Return [X, Y] of the center of cell containing provided text 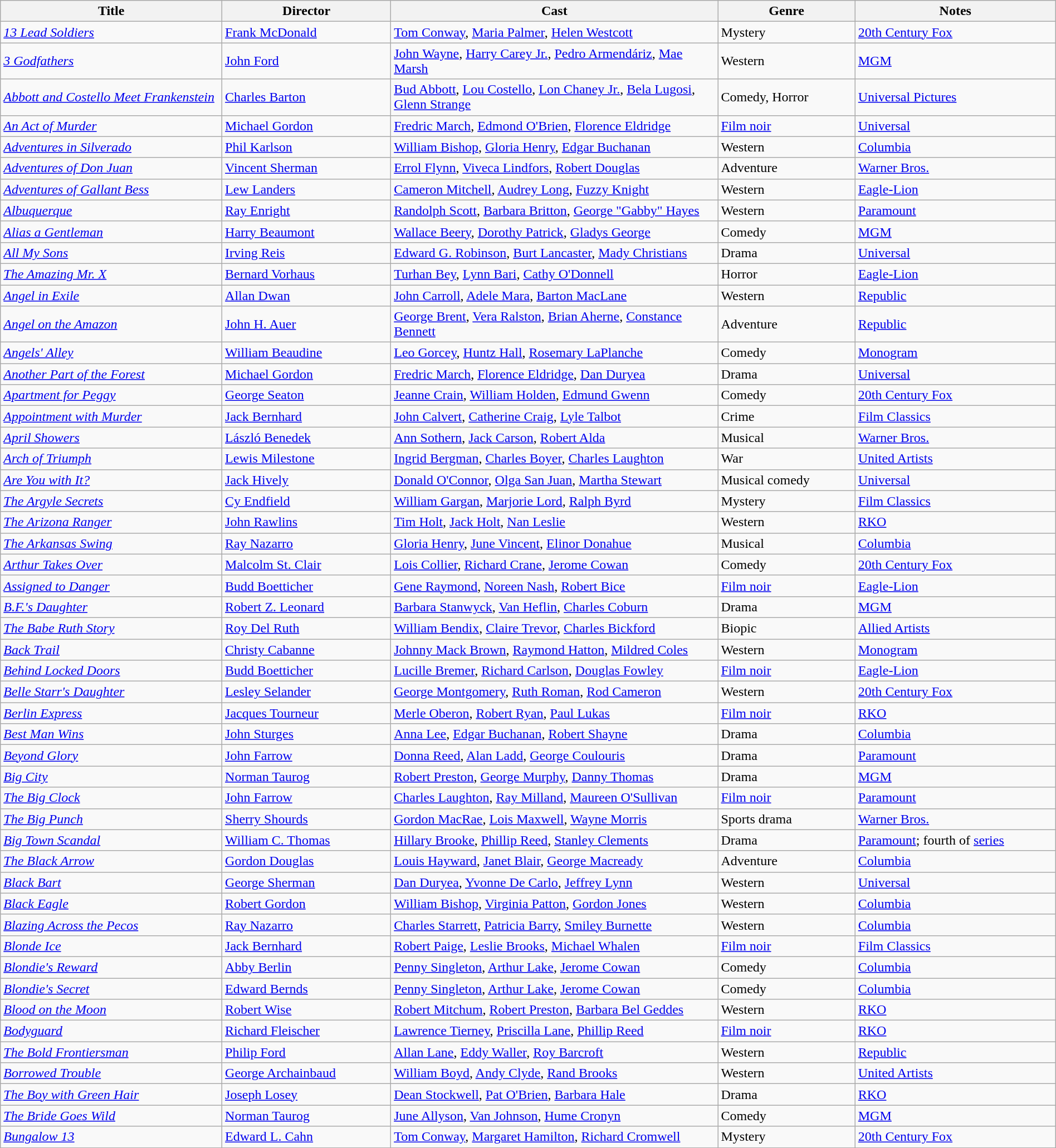
Tim Holt, Jack Holt, Nan Leslie [555, 522]
Biopic [786, 628]
Fredric March, Florence Eldridge, Dan Duryea [555, 374]
Harry Beaumont [306, 232]
Ingrid Bergman, Charles Boyer, Charles Laughton [555, 459]
Blondie's Reward [111, 967]
Abbott and Costello Meet Frankenstein [111, 97]
George Sherman [306, 882]
Allan Lane, Eddy Waller, Roy Barcroft [555, 1052]
Blazing Across the Pecos [111, 925]
Musical comedy [786, 480]
William Bendix, Claire Trevor, Charles Bickford [555, 628]
Apartment for Peggy [111, 395]
John Calvert, Catherine Craig, Lyle Talbot [555, 416]
Lewis Milestone [306, 459]
Ray Enright [306, 210]
All My Sons [111, 253]
Abby Berlin [306, 967]
Angel on the Amazon [111, 324]
Bud Abbott, Lou Costello, Lon Chaney Jr., Bela Lugosi, Glenn Strange [555, 97]
John Sturges [306, 734]
Beyond Glory [111, 755]
Horror [786, 274]
13 Lead Soldiers [111, 32]
Gene Raymond, Noreen Nash, Robert Bice [555, 586]
Blood on the Moon [111, 1010]
The Arkansas Swing [111, 543]
Robert Paige, Leslie Brooks, Michael Whalen [555, 946]
April Showers [111, 438]
Big City [111, 777]
Sherry Shourds [306, 819]
Tom Conway, Maria Palmer, Helen Westcott [555, 32]
Adventures in Silverado [111, 147]
George Archainbaud [306, 1073]
Lesley Selander [306, 692]
The Boy with Green Hair [111, 1095]
Dan Duryea, Yvonne De Carlo, Jeffrey Lynn [555, 882]
Joseph Losey [306, 1095]
Best Man Wins [111, 734]
George Montgomery, Ruth Roman, Rod Cameron [555, 692]
Tom Conway, Margaret Hamilton, Richard Cromwell [555, 1137]
William Beaudine [306, 353]
Hillary Brooke, Phillip Reed, Stanley Clements [555, 840]
Back Trail [111, 650]
War [786, 459]
Donna Reed, Alan Ladd, George Coulouris [555, 755]
Universal Pictures [955, 97]
William C. Thomas [306, 840]
Adventures of Gallant Bess [111, 189]
Adventures of Don Juan [111, 168]
The Babe Ruth Story [111, 628]
Arch of Triumph [111, 459]
Director [306, 11]
Lucille Bremer, Richard Carlson, Douglas Fowley [555, 671]
B.F.'s Daughter [111, 607]
Randolph Scott, Barbara Britton, George "Gabby" Hayes [555, 210]
Angels' Alley [111, 353]
Black Bart [111, 882]
Berlin Express [111, 713]
Sports drama [786, 819]
Title [111, 11]
Jeanne Crain, William Holden, Edmund Gwenn [555, 395]
Edward L. Cahn [306, 1137]
Paramount; fourth of series [955, 840]
The Big Punch [111, 819]
Edward G. Robinson, Burt Lancaster, Mady Christians [555, 253]
Philip Ford [306, 1052]
Bodyguard [111, 1031]
Charles Starrett, Patricia Barry, Smiley Burnette [555, 925]
Leo Gorcey, Huntz Hall, Rosemary LaPlanche [555, 353]
Genre [786, 11]
Merle Oberon, Robert Ryan, Paul Lukas [555, 713]
Jack Hively [306, 480]
Angel in Exile [111, 296]
William Gargan, Marjorie Lord, Ralph Byrd [555, 501]
Phil Karlson [306, 147]
Malcolm St. Clair [306, 565]
John H. Auer [306, 324]
Lawrence Tierney, Priscilla Lane, Phillip Reed [555, 1031]
3 Godfathers [111, 61]
Assigned to Danger [111, 586]
Robert Z. Leonard [306, 607]
Irving Reis [306, 253]
June Allyson, Van Johnson, Hume Cronyn [555, 1116]
Albuquerque [111, 210]
Jacques Tourneur [306, 713]
Dean Stockwell, Pat O'Brien, Barbara Hale [555, 1095]
Gloria Henry, June Vincent, Elinor Donahue [555, 543]
Big Town Scandal [111, 840]
Cast [555, 11]
László Benedek [306, 438]
George Brent, Vera Ralston, Brian Aherne, Constance Bennett [555, 324]
John Ford [306, 61]
Errol Flynn, Viveca Lindfors, Robert Douglas [555, 168]
Christy Cabanne [306, 650]
The Bride Goes Wild [111, 1116]
Bernard Vorhaus [306, 274]
Robert Wise [306, 1010]
Comedy, Horror [786, 97]
Vincent Sherman [306, 168]
Gordon MacRae, Lois Maxwell, Wayne Morris [555, 819]
Blondie's Secret [111, 988]
John Rawlins [306, 522]
Blonde Ice [111, 946]
Lois Collier, Richard Crane, Jerome Cowan [555, 565]
The Amazing Mr. X [111, 274]
The Bold Frontiersman [111, 1052]
John Wayne, Harry Carey Jr., Pedro Armendáriz, Mae Marsh [555, 61]
Donald O'Connor, Olga San Juan, Martha Stewart [555, 480]
Robert Gordon [306, 904]
Cameron Mitchell, Audrey Long, Fuzzy Knight [555, 189]
Arthur Takes Over [111, 565]
The Arizona Ranger [111, 522]
Another Part of the Forest [111, 374]
The Black Arrow [111, 861]
Fredric March, Edmond O'Brien, Florence Eldridge [555, 126]
Alias a Gentleman [111, 232]
Allan Dwan [306, 296]
Charles Laughton, Ray Milland, Maureen O'Sullivan [555, 798]
Notes [955, 11]
Wallace Beery, Dorothy Patrick, Gladys George [555, 232]
Lew Landers [306, 189]
Crime [786, 416]
Barbara Stanwyck, Van Heflin, Charles Coburn [555, 607]
Allied Artists [955, 628]
Roy Del Ruth [306, 628]
Turhan Bey, Lynn Bari, Cathy O'Donnell [555, 274]
Johnny Mack Brown, Raymond Hatton, Mildred Coles [555, 650]
Behind Locked Doors [111, 671]
The Argyle Secrets [111, 501]
William Bishop, Virginia Patton, Gordon Jones [555, 904]
Ann Sothern, Jack Carson, Robert Alda [555, 438]
George Seaton [306, 395]
Louis Hayward, Janet Blair, George Macready [555, 861]
Robert Mitchum, Robert Preston, Barbara Bel Geddes [555, 1010]
Edward Bernds [306, 988]
William Bishop, Gloria Henry, Edgar Buchanan [555, 147]
The Big Clock [111, 798]
Robert Preston, George Murphy, Danny Thomas [555, 777]
Cy Endfield [306, 501]
William Boyd, Andy Clyde, Rand Brooks [555, 1073]
Anna Lee, Edgar Buchanan, Robert Shayne [555, 734]
Gordon Douglas [306, 861]
Borrowed Trouble [111, 1073]
Charles Barton [306, 97]
An Act of Murder [111, 126]
Black Eagle [111, 904]
Are You with It? [111, 480]
Frank McDonald [306, 32]
Appointment with Murder [111, 416]
Richard Fleischer [306, 1031]
Belle Starr's Daughter [111, 692]
Bungalow 13 [111, 1137]
John Carroll, Adele Mara, Barton MacLane [555, 296]
